Pinpoint the cell where the given text exists, returning its (x, y) midpoint coordinate. 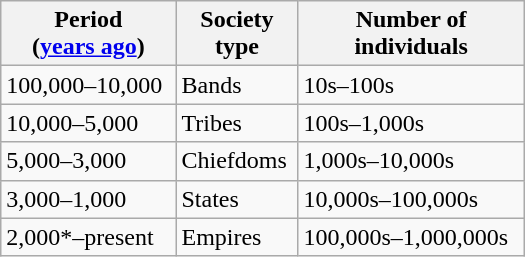
2,000*–present (88, 237)
Tribes (237, 123)
10,000–5,000 (88, 123)
Societytype (237, 34)
3,000–1,000 (88, 199)
Bands (237, 85)
10s–100s (411, 85)
100,000s–1,000,000s (411, 237)
100s–1,000s (411, 123)
100,000–10,000 (88, 85)
Empires (237, 237)
10,000s–100,000s (411, 199)
5,000–3,000 (88, 161)
Chiefdoms (237, 161)
1,000s–10,000s (411, 161)
Period(years ago) (88, 34)
States (237, 199)
Number ofindividuals (411, 34)
